Provide the (X, Y) coordinate of the cell's center where the given text is located.  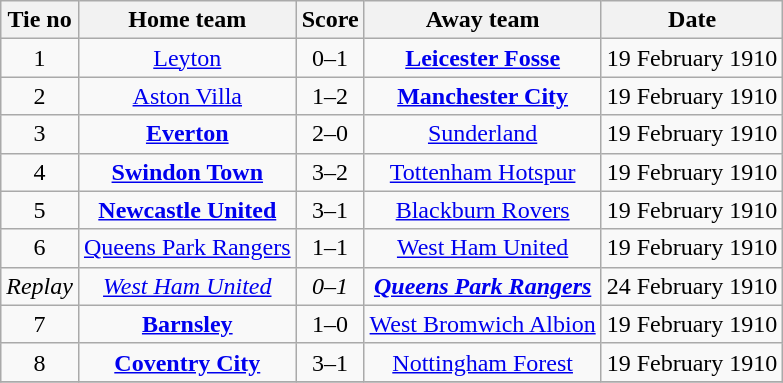
4 (40, 172)
Home team (187, 20)
Aston Villa (187, 96)
Score (330, 20)
Tie no (40, 20)
Everton (187, 134)
3 (40, 134)
1–0 (330, 324)
Tottenham Hotspur (482, 172)
Date (692, 20)
Barnsley (187, 324)
Leyton (187, 58)
Leicester Fosse (482, 58)
Replay (40, 286)
8 (40, 362)
Sunderland (482, 134)
Coventry City (187, 362)
1–1 (330, 248)
7 (40, 324)
Swindon Town (187, 172)
2–0 (330, 134)
Nottingham Forest (482, 362)
5 (40, 210)
Newcastle United (187, 210)
Blackburn Rovers (482, 210)
3–2 (330, 172)
6 (40, 248)
Away team (482, 20)
2 (40, 96)
West Bromwich Albion (482, 324)
Manchester City (482, 96)
24 February 1910 (692, 286)
1–2 (330, 96)
1 (40, 58)
